Determine the [X, Y] coordinate at the center of the cell enclosing the given text.  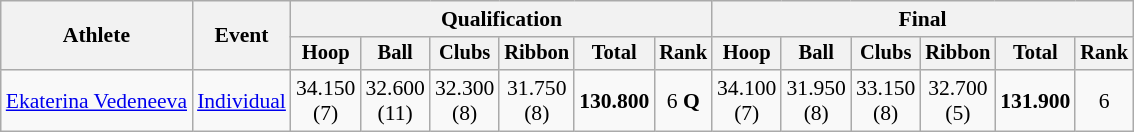
6 [1104, 100]
Event [242, 36]
32.700(5) [958, 100]
Athlete [96, 36]
131.900 [1035, 100]
Qualification [502, 19]
Individual [242, 100]
34.100(7) [746, 100]
6 Q [683, 100]
Final [922, 19]
34.150(7) [326, 100]
32.600(11) [394, 100]
31.950(8) [816, 100]
32.300(8) [464, 100]
31.750(8) [536, 100]
130.800 [614, 100]
33.150(8) [886, 100]
Ekaterina Vedeneeva [96, 100]
